Scan for the cell matching the given text and deliver its [X, Y] coordinate at center. 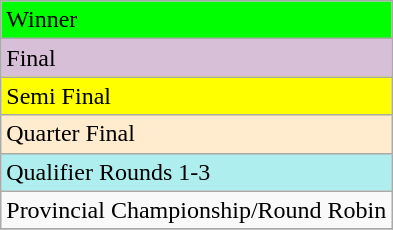
Qualifier Rounds 1-3 [196, 172]
Winner [196, 20]
Final [196, 58]
Quarter Final [196, 134]
Semi Final [196, 96]
Provincial Championship/Round Robin [196, 210]
